Detect which cell encompasses the target text, then output its [x, y] center coordinate. 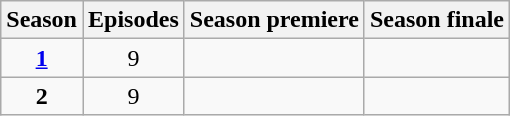
2 [42, 96]
Season finale [436, 20]
1 [42, 58]
Episodes [133, 20]
Season [42, 20]
Season premiere [274, 20]
